Scan for the cell matching the given text and deliver its (X, Y) coordinate at center. 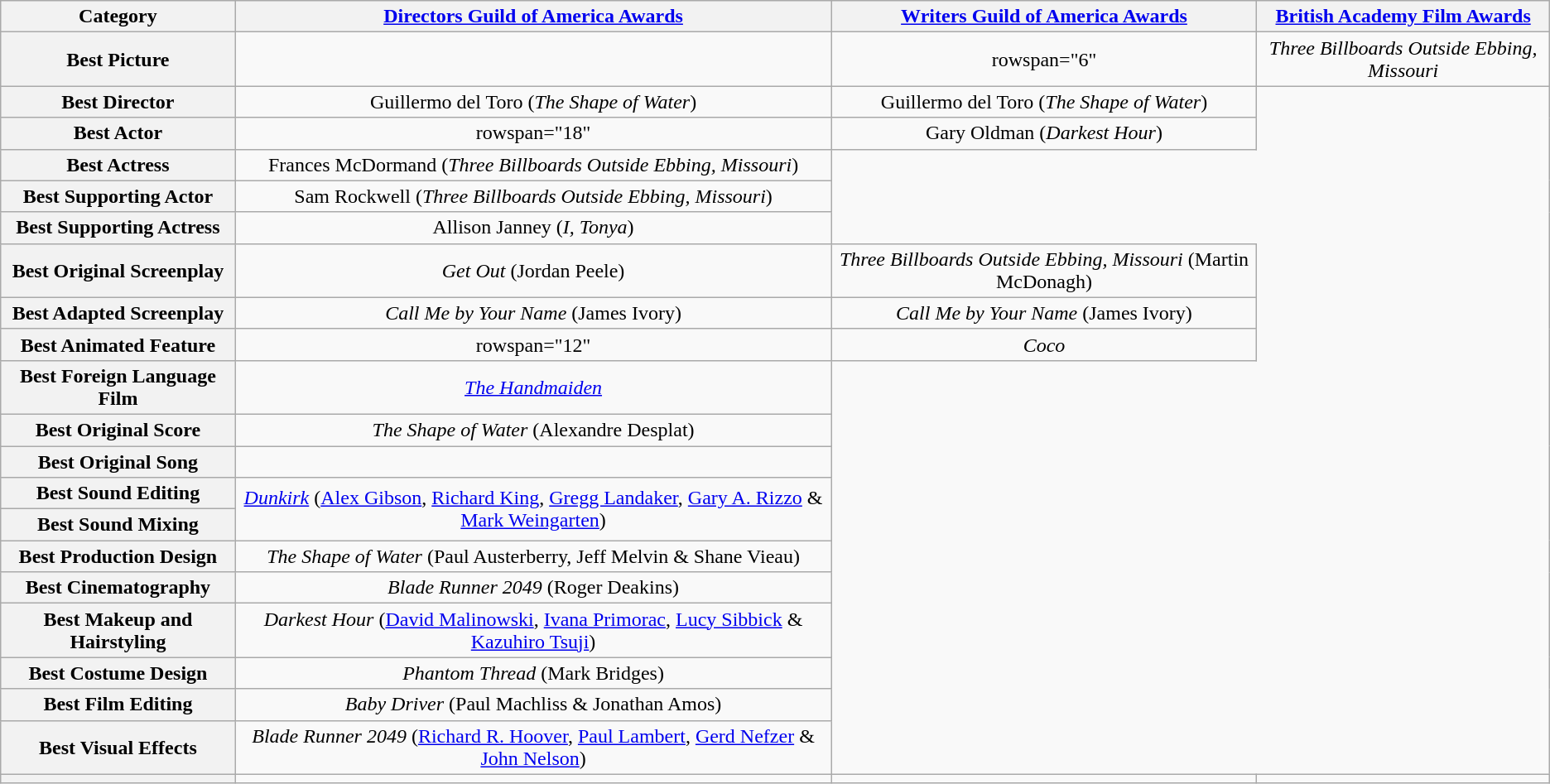
Coco (1044, 344)
Blade Runner 2049 (Richard R. Hoover, Paul Lambert, Gerd Nefzer & John Nelson) (533, 747)
Dunkirk (Alex Gibson, Richard King, Gregg Landaker, Gary A. Rizzo & Mark Weingarten) (533, 509)
Three Billboards Outside Ebbing, Missouri (Martin McDonagh) (1044, 270)
The Shape of Water (Alexandre Desplat) (533, 430)
Best Animated Feature (118, 344)
Best Picture (118, 60)
Best Actor (118, 133)
Best Cinematography (118, 588)
Best Film Editing (118, 705)
rowspan="6" (1044, 60)
Best Original Song (118, 461)
Best Sound Editing (118, 493)
Best Visual Effects (118, 747)
Best Supporting Actor (118, 196)
Best Makeup and Hairstyling (118, 631)
Allison Janney (I, Tonya) (533, 228)
Blade Runner 2049 (Roger Deakins) (533, 588)
rowspan="12" (533, 344)
Phantom Thread (Mark Bridges) (533, 673)
Best Original Score (118, 430)
Directors Guild of America Awards (533, 17)
Gary Oldman (Darkest Hour) (1044, 133)
The Shape of Water (Paul Austerberry, Jeff Melvin & Shane Vieau) (533, 556)
Best Sound Mixing (118, 525)
Frances McDormand (Three Billboards Outside Ebbing, Missouri) (533, 165)
Get Out (Jordan Peele) (533, 270)
British Academy Film Awards (1403, 17)
rowspan="18" (533, 133)
Best Actress (118, 165)
Baby Driver (Paul Machliss & Jonathan Amos) (533, 705)
Best Supporting Actress (118, 228)
Sam Rockwell (Three Billboards Outside Ebbing, Missouri) (533, 196)
Writers Guild of America Awards (1044, 17)
Best Production Design (118, 556)
The Handmaiden (533, 387)
Best Adapted Screenplay (118, 313)
Best Foreign Language Film (118, 387)
Category (118, 17)
Darkest Hour (David Malinowski, Ivana Primorac, Lucy Sibbick & Kazuhiro Tsuji) (533, 631)
Best Costume Design (118, 673)
Best Original Screenplay (118, 270)
Best Director (118, 102)
Three Billboards Outside Ebbing, Missouri (1403, 60)
